Detect which cell encompasses the target text, then output its (x, y) center coordinate. 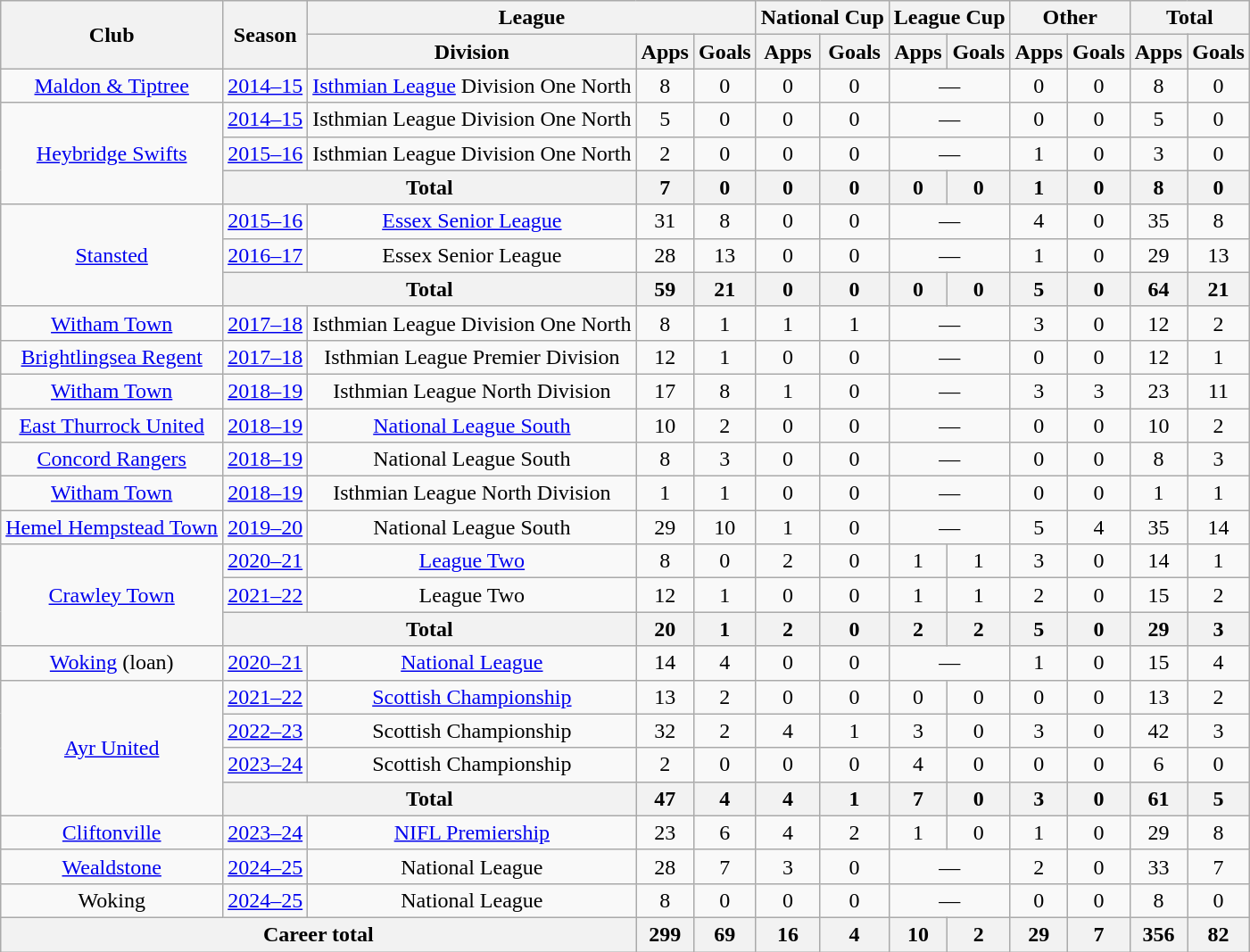
Division (472, 52)
Club (112, 35)
11 (1219, 391)
NIFL Premiership (472, 832)
League (532, 18)
Concord Rangers (112, 459)
Hemel Hempstead Town (112, 527)
33 (1158, 866)
69 (724, 934)
Maldon & Tiptree (112, 86)
Ayr United (112, 748)
31 (665, 221)
20 (665, 629)
Career total (319, 934)
Cliftonville (112, 832)
64 (1158, 289)
Crawley Town (112, 595)
2016–17 (266, 255)
59 (665, 289)
299 (665, 934)
61 (1158, 799)
Other (1070, 18)
National Cup (823, 18)
356 (1158, 934)
Woking (loan) (112, 663)
Wealdstone (112, 866)
Stansted (112, 255)
42 (1158, 731)
2019–20 (266, 527)
East Thurrock United (112, 426)
47 (665, 799)
Brightlingsea Regent (112, 357)
17 (665, 391)
Isthmian League Premier Division (472, 357)
Woking (112, 900)
2022–23 (266, 731)
82 (1219, 934)
16 (788, 934)
Season (266, 35)
League Cup (949, 18)
Heybridge Swifts (112, 153)
32 (665, 731)
